Capture the cell that displays the provided text and extract its [X, Y] central coordinate. 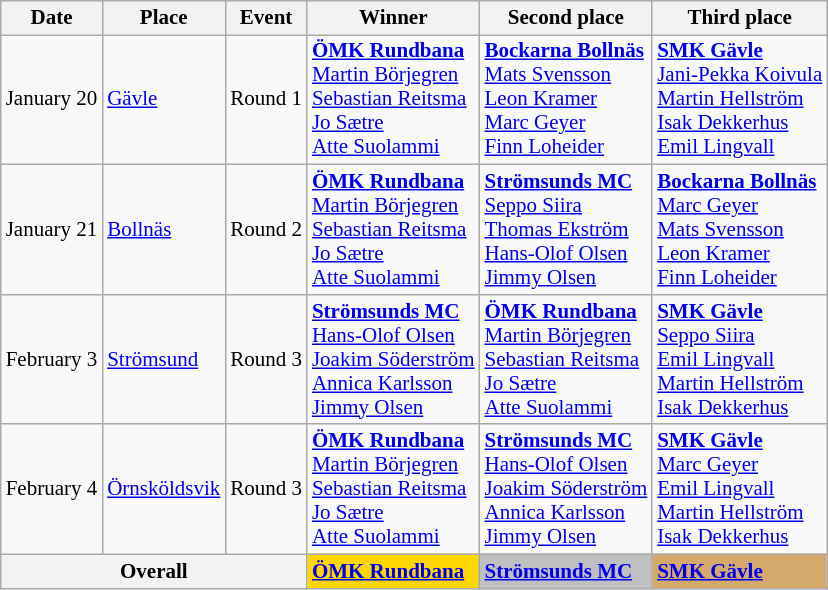
SMK Gävle [740, 571]
Bockarna Bollnäs Marc Geyer Mats Svensson Leon Kramer Finn Loheider [740, 230]
ÖMK Rundbana [394, 571]
Round 2 [266, 230]
SMK Gävle Marc Geyer Emil Lingvall Martin Hellström Isak Dekkerhus [740, 489]
Date [52, 18]
Winner [394, 18]
Round 1 [266, 100]
February 3 [52, 359]
Third place [740, 18]
January 20 [52, 100]
Strömsunds MC [566, 571]
Gävle [164, 100]
Place [164, 18]
January 21 [52, 230]
February 4 [52, 489]
Strömsunds MC Seppo Siira Thomas Ekström Hans-Olof Olsen Jimmy Olsen [566, 230]
Event [266, 18]
Second place [566, 18]
Örnsköldsvik [164, 489]
Bollnäs [164, 230]
SMK Gävle Jani-Pekka Koivula Martin Hellström Isak Dekkerhus Emil Lingvall [740, 100]
SMK Gävle Seppo Siira Emil Lingvall Martin Hellström Isak Dekkerhus [740, 359]
Bockarna Bollnäs Mats Svensson Leon Kramer Marc Geyer Finn Loheider [566, 100]
Strömsund [164, 359]
Overall [154, 571]
